Capture the cell that displays the provided text and extract its [X, Y] central coordinate. 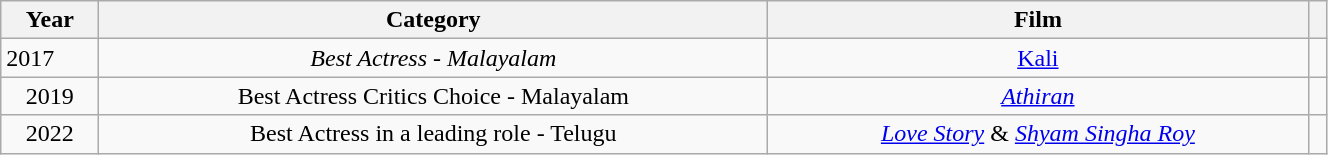
Year [50, 20]
Athiran [1038, 96]
Best Actress - Malayalam [434, 58]
2019 [50, 96]
Kali [1038, 58]
Love Story & Shyam Singha Roy [1038, 134]
Best Actress in a leading role - Telugu [434, 134]
Category [434, 20]
2017 [50, 58]
Best Actress Critics Choice - Malayalam [434, 96]
2022 [50, 134]
Film [1038, 20]
